Detect which cell encompasses the target text, then output its [x, y] center coordinate. 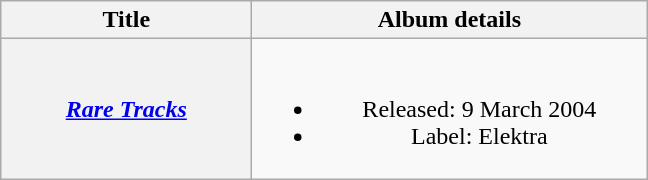
Rare Tracks [126, 109]
Title [126, 20]
Released: 9 March 2004Label: Elektra [450, 109]
Album details [450, 20]
